Identify which cell holds the provided text, then report its [x, y] central coordinate. 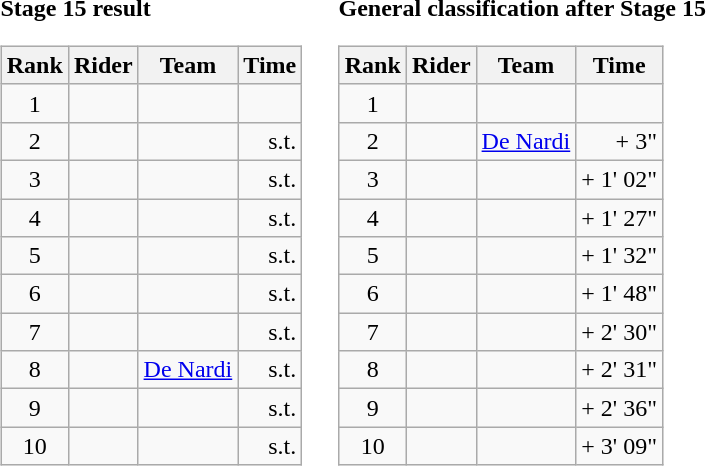
+ 2' 30" [620, 332]
+ 3' 09" [620, 446]
+ 1' 27" [620, 217]
+ 1' 32" [620, 256]
+ 1' 02" [620, 179]
+ 2' 36" [620, 408]
+ 1' 48" [620, 294]
+ 2' 31" [620, 370]
+ 3" [620, 141]
